From the cell containing the given text, extract its center point as [x, y] coordinate. 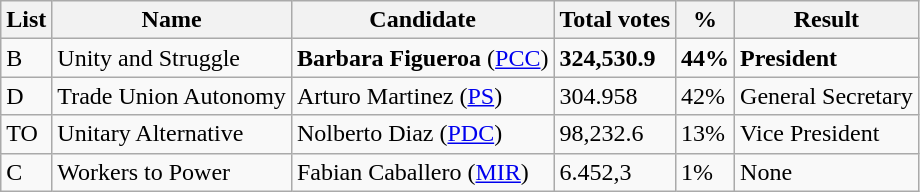
98,232.6 [615, 134]
1% [706, 172]
General Secretary [827, 96]
Workers to Power [172, 172]
TO [26, 134]
Result [827, 20]
Candidate [422, 20]
13% [706, 134]
6.452,3 [615, 172]
324,530.9 [615, 58]
Trade Union Autonomy [172, 96]
President [827, 58]
Unitary Alternative [172, 134]
Arturo Martinez (PS) [422, 96]
Barbara Figueroa (PCC) [422, 58]
304.958 [615, 96]
44% [706, 58]
Total votes [615, 20]
List [26, 20]
B [26, 58]
Vice President [827, 134]
D [26, 96]
% [706, 20]
C [26, 172]
Name [172, 20]
None [827, 172]
42% [706, 96]
Fabian Caballero (MIR) [422, 172]
Unity and Struggle [172, 58]
Nolberto Diaz (PDC) [422, 134]
